Provide the [X, Y] coordinate of the cell's center where the given text is located.  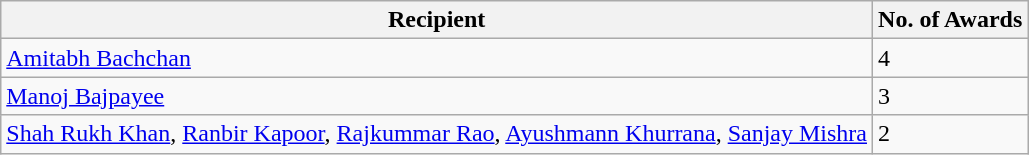
No. of Awards [950, 20]
Shah Rukh Khan, Ranbir Kapoor, Rajkummar Rao, Ayushmann Khurrana, Sanjay Mishra [437, 134]
3 [950, 96]
2 [950, 134]
4 [950, 58]
Manoj Bajpayee [437, 96]
Recipient [437, 20]
Amitabh Bachchan [437, 58]
